Identify which cell holds the provided text, then report its (X, Y) central coordinate. 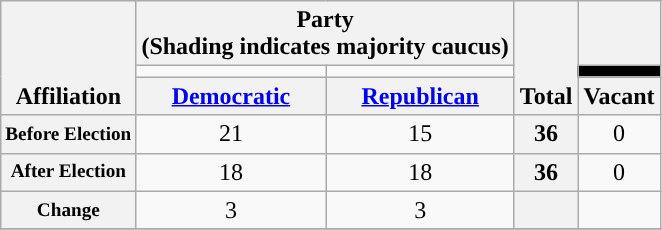
Republican (420, 96)
Vacant (619, 96)
Change (68, 210)
21 (231, 134)
15 (420, 134)
Before Election (68, 134)
Affiliation (68, 58)
After Election (68, 172)
Total (546, 58)
Democratic (231, 96)
Party (Shading indicates majority caucus) (325, 34)
